Capture the cell that displays the provided text and extract its (x, y) central coordinate. 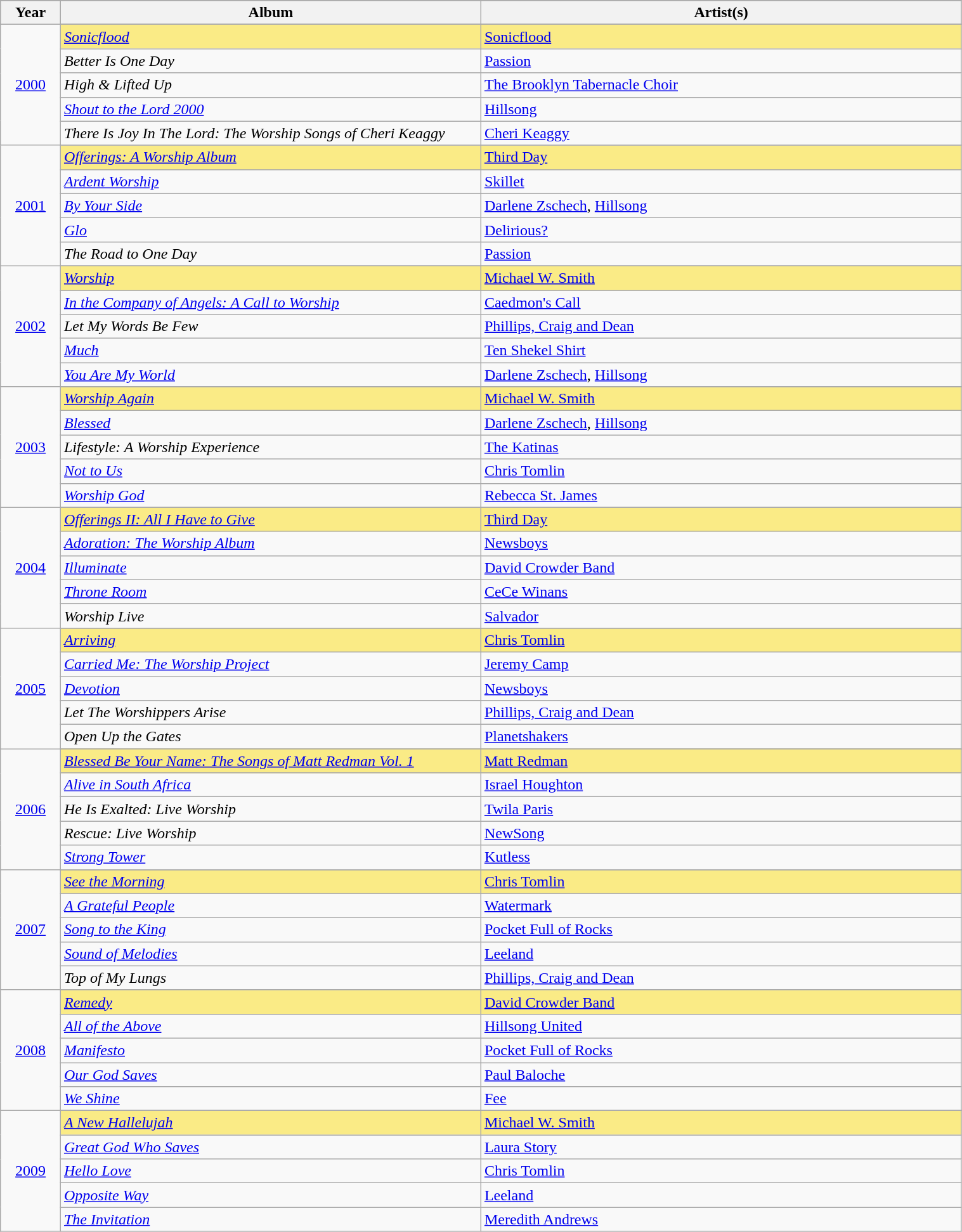
Fee (721, 1099)
Our God Saves (270, 1075)
Salvador (721, 616)
Worship Live (270, 616)
Laura Story (721, 1147)
Paul Baloche (721, 1075)
Ardent Worship (270, 181)
2003 (30, 447)
2006 (30, 809)
Opposite Way (270, 1195)
Carried Me: The Worship Project (270, 664)
Shout to the Lord 2000 (270, 109)
Meredith Andrews (721, 1219)
Worship Again (270, 399)
He Is Exalted: Live Worship (270, 809)
Cheri Keaggy (721, 133)
Delirious? (721, 230)
2004 (30, 567)
Hello Love (270, 1171)
2002 (30, 326)
Ten Shekel Shirt (721, 351)
All of the Above (270, 1026)
Rescue: Live Worship (270, 833)
Alive in South Africa (270, 785)
The Invitation (270, 1219)
Year (30, 13)
Let The Worshippers Arise (270, 713)
Kutless (721, 857)
Rebecca St. James (721, 495)
Blessed (270, 423)
Worship (270, 278)
Manifesto (270, 1050)
CeCe Winans (721, 592)
Throne Room (270, 592)
We Shine (270, 1099)
Artist(s) (721, 13)
NewSong (721, 833)
By Your Side (270, 205)
Arriving (270, 640)
See the Morning (270, 881)
Twila Paris (721, 809)
Watermark (721, 905)
Better Is One Day (270, 61)
2000 (30, 85)
Skillet (721, 181)
Planetshakers (721, 737)
Top of My Lungs (270, 978)
Great God Who Saves (270, 1147)
Blessed Be Your Name: The Songs of Matt Redman Vol. 1 (270, 761)
2008 (30, 1050)
High & Lifted Up (270, 85)
Worship God (270, 495)
Illuminate (270, 567)
The Road to One Day (270, 254)
Israel Houghton (721, 785)
Hillsong (721, 109)
Album (270, 13)
Caedmon's Call (721, 302)
Adoration: The Worship Album (270, 543)
Glo (270, 230)
You Are My World (270, 375)
Jeremy Camp (721, 664)
The Katinas (721, 447)
The Brooklyn Tabernacle Choir (721, 85)
Offerings II: All I Have to Give (270, 519)
Much (270, 351)
Not to Us (270, 471)
2001 (30, 205)
2009 (30, 1171)
In the Company of Angels: A Call to Worship (270, 302)
Offerings: A Worship Album (270, 157)
Strong Tower (270, 857)
Lifestyle: A Worship Experience (270, 447)
2005 (30, 688)
Let My Words Be Few (270, 327)
Remedy (270, 1002)
Hillsong United (721, 1026)
A Grateful People (270, 905)
Sound of Melodies (270, 954)
Song to the King (270, 930)
A New Hallelujah (270, 1123)
There Is Joy In The Lord: The Worship Songs of Cheri Keaggy (270, 133)
Devotion (270, 688)
2007 (30, 930)
Open Up the Gates (270, 737)
Matt Redman (721, 761)
